Determine the (X, Y) coordinate at the center of the cell enclosing the given text.  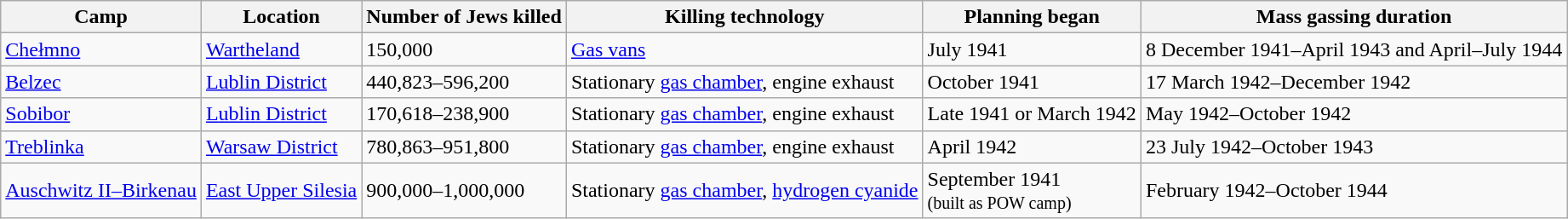
17 March 1942–December 1942 (1353, 82)
170,618–238,900 (465, 114)
440,823–596,200 (465, 82)
Wartheland (281, 49)
Killing technology (744, 17)
Belzec (101, 82)
8 December 1941–April 1943 and April–July 1944 (1353, 49)
East Upper Silesia (281, 191)
July 1941 (1032, 49)
23 July 1942–October 1943 (1353, 147)
Treblinka (101, 147)
September 1941(built as POW camp) (1032, 191)
February 1942–October 1944 (1353, 191)
Location (281, 17)
900,000–1,000,000 (465, 191)
780,863–951,800 (465, 147)
Warsaw District (281, 147)
150,000 (465, 49)
Sobibor (101, 114)
Number of Jews killed (465, 17)
October 1941 (1032, 82)
Planning began (1032, 17)
Late 1941 or March 1942 (1032, 114)
May 1942–October 1942 (1353, 114)
Stationary gas chamber, hydrogen cyanide (744, 191)
Gas vans (744, 49)
Camp (101, 17)
April 1942 (1032, 147)
Auschwitz II–Birkenau (101, 191)
Mass gassing duration (1353, 17)
Chełmno (101, 49)
